Search for the cell housing the specified text and yield its (x, y) center coordinate. 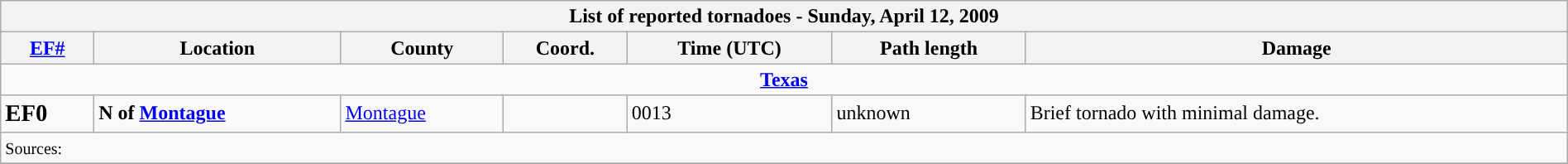
Location (218, 48)
unknown (929, 113)
County (422, 48)
List of reported tornadoes - Sunday, April 12, 2009 (784, 17)
Sources: (784, 147)
Texas (784, 80)
0013 (729, 113)
Brief tornado with minimal damage. (1297, 113)
Path length (929, 48)
Time (UTC) (729, 48)
N of Montague (218, 113)
Damage (1297, 48)
Montague (422, 113)
EF# (48, 48)
Coord. (566, 48)
EF0 (48, 113)
